From the cell containing the given text, extract its center point as (x, y) coordinate. 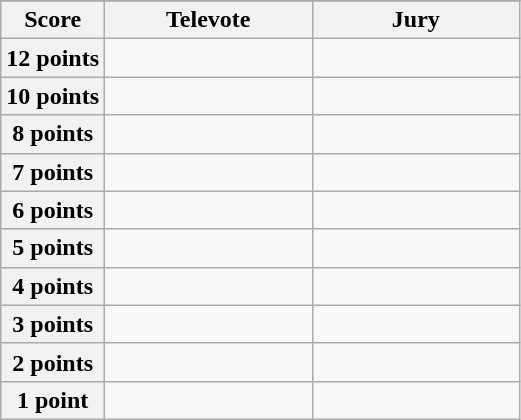
8 points (53, 134)
4 points (53, 286)
3 points (53, 324)
6 points (53, 210)
Jury (416, 20)
1 point (53, 400)
2 points (53, 362)
10 points (53, 96)
12 points (53, 58)
Televote (209, 20)
Score (53, 20)
7 points (53, 172)
5 points (53, 248)
